For the text-containing cell, return its midpoint in (x, y) coordinate format. 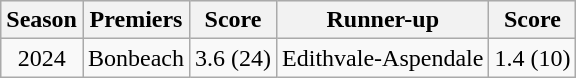
1.4 (10) (532, 58)
Bonbeach (136, 58)
Edithvale-Aspendale (383, 58)
Premiers (136, 20)
Season (42, 20)
3.6 (24) (234, 58)
2024 (42, 58)
Runner-up (383, 20)
